For the text-containing cell, return its midpoint in [x, y] coordinate format. 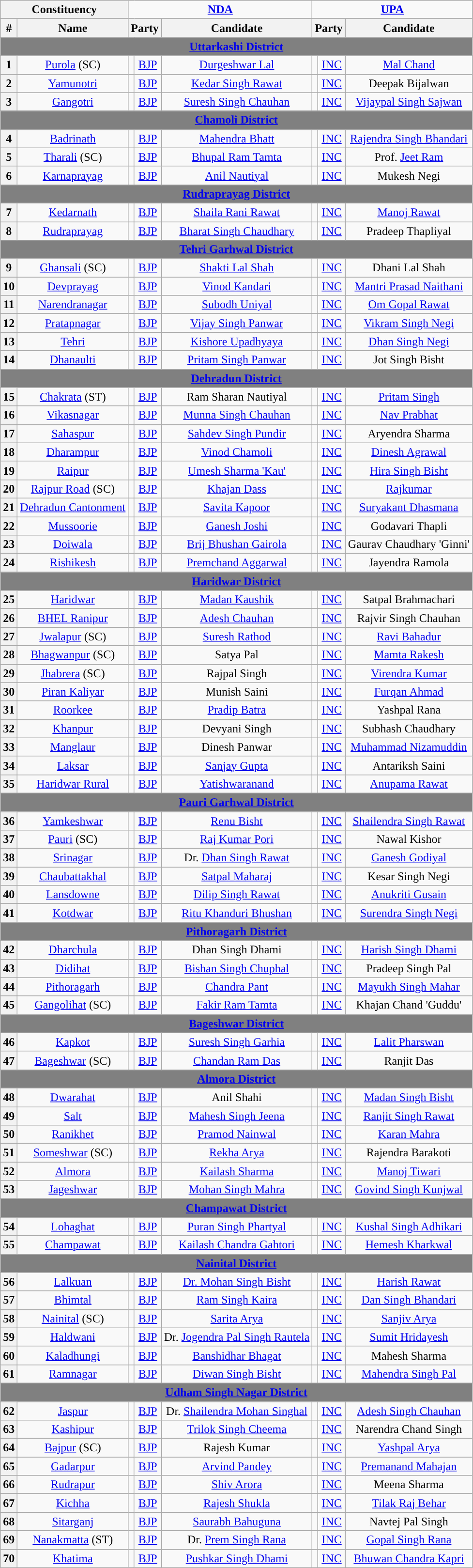
Bhupal Ram Tamta [237, 157]
Satpal Brahmachari [409, 600]
Ganesh Joshi [237, 526]
Jaspur [73, 1411]
34 [9, 765]
66 [9, 1485]
Dr. Prem Singh Rana [237, 1540]
46 [9, 1042]
Kotdwar [73, 913]
Dharchula [73, 950]
63 [9, 1429]
Fakir Ram Tamta [237, 1005]
Gangotri [73, 102]
Puran Singh Phartyal [237, 1226]
Vijaypal Singh Sajwan [409, 102]
37 [9, 839]
Kapkot [73, 1042]
Sitarganj [73, 1521]
Sarita Arya [237, 1319]
Gaurav Chaudhary 'Ginni' [409, 544]
38 [9, 858]
Name [73, 28]
26 [9, 618]
Rishikesh [73, 563]
11 [9, 305]
Shiv Arora [237, 1485]
Tilak Raj Behar [409, 1503]
27 [9, 637]
Khanpur [73, 729]
Munna Singh Chauhan [237, 415]
Pritam Singh Panwar [237, 360]
Khajan Chand 'Guddu' [409, 1005]
Pithoragarh District [236, 931]
Nav Prabhat [409, 415]
Yamkeshwar [73, 821]
39 [9, 876]
Haldwani [73, 1337]
54 [9, 1226]
Dr. Jogendra Pal Singh Rautela [237, 1337]
Harish Singh Dhami [409, 950]
NDA [220, 10]
Raipur [73, 470]
Ranjit Das [409, 1060]
Pradeep Thapliyal [409, 231]
Sanjiv Arya [409, 1319]
Jot Singh Bisht [409, 360]
16 [9, 415]
Dr. Shailendra Mohan Singhal [237, 1411]
Salt [73, 1116]
Sanjay Gupta [237, 765]
Ravi Bahadur [409, 637]
Pushkar Singh Dhami [237, 1558]
Muhammad Nizamuddin [409, 747]
Hira Singh Bisht [409, 470]
Chandan Ram Das [237, 1060]
47 [9, 1060]
Dr. Mohan Singh Bisht [237, 1282]
24 [9, 563]
Anukriti Gusain [409, 895]
Rudraprayag [73, 231]
Mussoorie [73, 526]
Pradeep Singh Pal [409, 968]
25 [9, 600]
Tehri Garhwal District [236, 249]
32 [9, 729]
Mantri Prasad Naithani [409, 286]
Rudraprayag District [236, 194]
4 [9, 139]
Aryendra Sharma [409, 434]
65 [9, 1466]
Mayukh Singh Mahar [409, 987]
9 [9, 268]
Jageshwar [73, 1190]
Ranikhet [73, 1134]
40 [9, 895]
Godavari Thapli [409, 526]
53 [9, 1190]
Subhash Chaudhary [409, 729]
Jayendra Ramola [409, 563]
Gadarpur [73, 1466]
Vikasnagar [73, 415]
33 [9, 747]
Arvind Pandey [237, 1466]
Prof. Jeet Ram [409, 157]
Constituency [64, 10]
Laksar [73, 765]
Suryakant Dhasmana [409, 507]
21 [9, 507]
17 [9, 434]
58 [9, 1319]
Durgeshwar Lal [237, 65]
Savita Kapoor [237, 507]
56 [9, 1282]
8 [9, 231]
Champawat [73, 1245]
6 [9, 175]
Devprayag [73, 286]
Sahaspur [73, 434]
Khajan Dass [237, 489]
Tehri [73, 342]
Mahendra Bhatt [237, 139]
Anil Nautiyal [237, 175]
23 [9, 544]
Bishan Singh Chuphal [237, 968]
15 [9, 397]
28 [9, 655]
Ghansali (SC) [73, 268]
Vijay Singh Panwar [237, 323]
Narendranagar [73, 305]
Suresh Rathod [237, 637]
Ram Sharan Nautiyal [237, 397]
Shaila Rani Rawat [237, 212]
Pritam Singh [409, 397]
41 [9, 913]
Ramnagar [73, 1374]
12 [9, 323]
Vikram Singh Negi [409, 323]
69 [9, 1540]
49 [9, 1116]
35 [9, 784]
Dinesh Panwar [237, 747]
Nanakmatta (ST) [73, 1540]
Devyani Singh [237, 729]
Lohaghat [73, 1226]
Kichha [73, 1503]
Dhani Lal Shah [409, 268]
Rajpur Road (SC) [73, 489]
Premanand Mahajan [409, 1466]
Ram Singh Kaira [237, 1300]
44 [9, 987]
Dharampur [73, 452]
14 [9, 360]
Gopal Singh Rana [409, 1540]
Yatishwaranand [237, 784]
48 [9, 1097]
67 [9, 1503]
Trilok Singh Cheema [237, 1429]
Pithoragarh [73, 987]
Renu Bisht [237, 821]
61 [9, 1374]
Almora District [236, 1079]
43 [9, 968]
Munish Saini [237, 692]
Almora [73, 1171]
Kaladhungi [73, 1355]
Karan Mahra [409, 1134]
Yamunotri [73, 83]
Pauri (SC) [73, 839]
3 [9, 102]
Mamta Rakesh [409, 655]
Saurabh Bahuguna [237, 1521]
1 [9, 65]
57 [9, 1300]
31 [9, 710]
Haridwar District [236, 581]
Bhuwan Chandra Kapri [409, 1558]
Kesar Singh Negi [409, 876]
Lansdowne [73, 895]
Rudrapur [73, 1485]
30 [9, 692]
Didihat [73, 968]
Chandra Pant [237, 987]
19 [9, 470]
Govind Singh Kunjwal [409, 1190]
Rekha Arya [237, 1153]
Dhan Singh Dhami [237, 950]
Kashipur [73, 1429]
Udham Singh Nagar District [236, 1392]
Bageshwar District [236, 1024]
Tharali (SC) [73, 157]
62 [9, 1411]
Kishore Upadhyaya [237, 342]
Khatima [73, 1558]
Nawal Kishor [409, 839]
Lalit Pharswan [409, 1042]
Narendra Chand Singh [409, 1429]
Rajpal Singh [237, 673]
Pradip Batra [237, 710]
Kedarnath [73, 212]
Bageshwar (SC) [73, 1060]
Badrinath [73, 139]
Mahesh Singh Jeena [237, 1116]
50 [9, 1134]
Yashpal Rana [409, 710]
Banshidhar Bhagat [237, 1355]
Bhimtal [73, 1300]
45 [9, 1005]
13 [9, 342]
36 [9, 821]
Piran Kaliyar [73, 692]
Umesh Sharma 'Kau' [237, 470]
Ranjit Singh Rawat [409, 1116]
Chakrata (ST) [73, 397]
Subodh Uniyal [237, 305]
Haridwar [73, 600]
70 [9, 1558]
Kedar Singh Rawat [237, 83]
Pramod Nainwal [237, 1134]
BHEL Ranipur [73, 618]
Vinod Chamoli [237, 452]
Diwan Singh Bisht [237, 1374]
Dhan Singh Negi [409, 342]
Furqan Ahmad [409, 692]
Jwalapur (SC) [73, 637]
Chaubattakhal [73, 876]
Chamoli District [236, 120]
Nainital District [236, 1263]
Karnaprayag [73, 175]
Adesh Chauhan [237, 618]
Sahdev Singh Pundir [237, 434]
Suresh Singh Chauhan [237, 102]
52 [9, 1171]
Rajvir Singh Chauhan [409, 618]
64 [9, 1448]
59 [9, 1337]
Yashpal Arya [409, 1448]
Om Gopal Rawat [409, 305]
Satya Pal [237, 655]
29 [9, 673]
18 [9, 452]
Mahendra Singh Pal [409, 1374]
Deepak Bijalwan [409, 83]
5 [9, 157]
Rajendra Singh Bhandari [409, 139]
Manoj Tiwari [409, 1171]
Premchand Aggarwal [237, 563]
Mahesh Sharma [409, 1355]
Purola (SC) [73, 65]
Bhagwanpur (SC) [73, 655]
Anupama Rawat [409, 784]
Dhanaulti [73, 360]
Madan Singh Bisht [409, 1097]
Antariksh Saini [409, 765]
UPA [392, 10]
Madan Kaushik [237, 600]
Uttarkashi District [236, 47]
Hemesh Kharkwal [409, 1245]
Someshwar (SC) [73, 1153]
Satpal Maharaj [237, 876]
Anil Shahi [237, 1097]
Jhabrera (SC) [73, 673]
Bajpur (SC) [73, 1448]
Navtej Pal Singh [409, 1521]
Raj Kumar Pori [237, 839]
22 [9, 526]
Doiwala [73, 544]
Surendra Singh Negi [409, 913]
Manoj Rawat [409, 212]
Pratapnagar [73, 323]
Mukesh Negi [409, 175]
Ritu Khanduri Bhushan [237, 913]
Haridwar Rural [73, 784]
68 [9, 1521]
Vinod Kandari [237, 286]
Champawat District [236, 1208]
2 [9, 83]
Roorkee [73, 710]
Dehradun District [236, 378]
10 [9, 286]
Mohan Singh Mahra [237, 1190]
Rajendra Barakoti [409, 1153]
Dilip Singh Rawat [237, 895]
Lalkuan [73, 1282]
# [9, 28]
Dinesh Agrawal [409, 452]
55 [9, 1245]
Rajesh Shukla [237, 1503]
Kailash Chandra Gahtori [237, 1245]
Bharat Singh Chaudhary [237, 231]
Dan Singh Bhandari [409, 1300]
Dr. Dhan Singh Rawat [237, 858]
Harish Rawat [409, 1282]
Shailendra Singh Rawat [409, 821]
51 [9, 1153]
20 [9, 489]
Brij Bhushan Gairola [237, 544]
Rajesh Kumar [237, 1448]
Gangolihat (SC) [73, 1005]
Rajkumar [409, 489]
Kushal Singh Adhikari [409, 1226]
Sumit Hridayesh [409, 1337]
Shakti Lal Shah [237, 268]
Srinagar [73, 858]
Kailash Sharma [237, 1171]
Virendra Kumar [409, 673]
Nainital (SC) [73, 1319]
Ganesh Godiyal [409, 858]
7 [9, 212]
60 [9, 1355]
Mal Chand [409, 65]
Pauri Garhwal District [236, 802]
Dehradun Cantonment [73, 507]
42 [9, 950]
Manglaur [73, 747]
Adesh Singh Chauhan [409, 1411]
Dwarahat [73, 1097]
Suresh Singh Garhia [237, 1042]
Meena Sharma [409, 1485]
